Capture the cell that displays the provided text and extract its [X, Y] central coordinate. 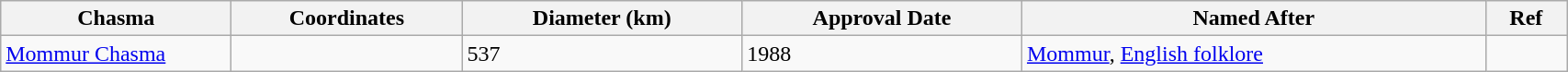
Mommur, English folklore [1253, 54]
Mommur Chasma [116, 54]
Ref [1527, 18]
Coordinates [347, 18]
Named After [1253, 18]
1988 [882, 54]
Chasma [116, 18]
537 [603, 54]
Approval Date [882, 18]
Diameter (km) [603, 18]
